Scan for the cell matching the given text and deliver its [x, y] coordinate at center. 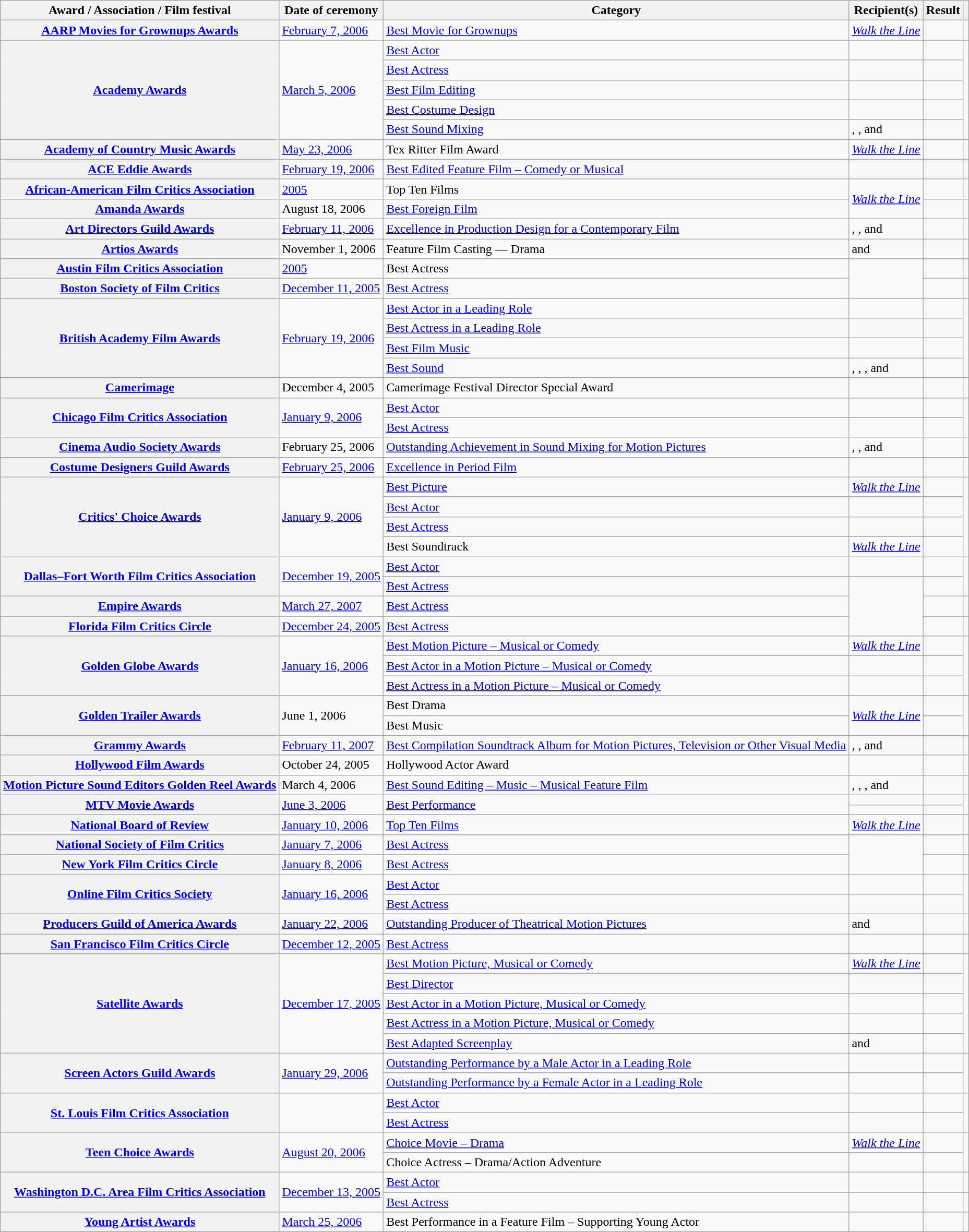
Empire Awards [140, 606]
March 5, 2006 [331, 90]
Academy of Country Music Awards [140, 149]
Best Actor in a Leading Role [616, 308]
St. Louis Film Critics Association [140, 1113]
Satellite Awards [140, 1003]
Best Adapted Screenplay [616, 1043]
Online Film Critics Society [140, 894]
Young Artist Awards [140, 1222]
Grammy Awards [140, 745]
Outstanding Performance by a Female Actor in a Leading Role [616, 1083]
Best Actor in a Motion Picture – Musical or Comedy [616, 666]
October 24, 2005 [331, 765]
Camerimage [140, 388]
Teen Choice Awards [140, 1152]
Motion Picture Sound Editors Golden Reel Awards [140, 785]
Best Director [616, 984]
June 3, 2006 [331, 805]
Choice Movie – Drama [616, 1142]
Best Motion Picture – Musical or Comedy [616, 646]
Best Film Editing [616, 90]
Tex Ritter Film Award [616, 149]
Cinema Audio Society Awards [140, 447]
Golden Trailer Awards [140, 715]
New York Film Critics Circle [140, 864]
Best Sound [616, 368]
Golden Globe Awards [140, 666]
Boston Society of Film Critics [140, 289]
December 17, 2005 [331, 1003]
Hollywood Actor Award [616, 765]
Best Compilation Soundtrack Album for Motion Pictures, Television or Other Visual Media [616, 745]
February 11, 2006 [331, 229]
Best Motion Picture, Musical or Comedy [616, 964]
January 10, 2006 [331, 824]
January 22, 2006 [331, 924]
Dallas–Fort Worth Film Critics Association [140, 576]
Best Sound Editing – Music – Musical Feature Film [616, 785]
Best Costume Design [616, 110]
Producers Guild of America Awards [140, 924]
January 7, 2006 [331, 844]
Outstanding Producer of Theatrical Motion Pictures [616, 924]
December 4, 2005 [331, 388]
Costume Designers Guild Awards [140, 467]
Amanda Awards [140, 209]
March 4, 2006 [331, 785]
March 27, 2007 [331, 606]
December 13, 2005 [331, 1192]
Chicago Film Critics Association [140, 417]
December 24, 2005 [331, 626]
Best Movie for Grownups [616, 30]
Best Foreign Film [616, 209]
January 8, 2006 [331, 864]
Category [616, 10]
Feature Film Casting — Drama [616, 249]
Excellence in Production Design for a Contemporary Film [616, 229]
Outstanding Achievement in Sound Mixing for Motion Pictures [616, 447]
August 20, 2006 [331, 1152]
Recipient(s) [886, 10]
December 11, 2005 [331, 289]
Best Sound Mixing [616, 129]
May 23, 2006 [331, 149]
ACE Eddie Awards [140, 169]
British Academy Film Awards [140, 338]
Best Film Music [616, 348]
March 25, 2006 [331, 1222]
Art Directors Guild Awards [140, 229]
Outstanding Performance by a Male Actor in a Leading Role [616, 1063]
December 12, 2005 [331, 944]
Award / Association / Film festival [140, 10]
Date of ceremony [331, 10]
Austin Film Critics Association [140, 269]
Florida Film Critics Circle [140, 626]
AARP Movies for Grownups Awards [140, 30]
Camerimage Festival Director Special Award [616, 388]
Best Actress in a Motion Picture, Musical or Comedy [616, 1023]
Best Performance [616, 805]
Best Actor in a Motion Picture, Musical or Comedy [616, 1003]
Best Soundtrack [616, 546]
Best Actress in a Leading Role [616, 328]
San Francisco Film Critics Circle [140, 944]
Artios Awards [140, 249]
National Board of Review [140, 824]
January 29, 2006 [331, 1073]
Best Drama [616, 705]
Result [943, 10]
Excellence in Period Film [616, 467]
Hollywood Film Awards [140, 765]
February 11, 2007 [331, 745]
November 1, 2006 [331, 249]
Academy Awards [140, 90]
Choice Actress – Drama/Action Adventure [616, 1162]
Best Performance in a Feature Film – Supporting Young Actor [616, 1222]
MTV Movie Awards [140, 805]
National Society of Film Critics [140, 844]
December 19, 2005 [331, 576]
Washington D.C. Area Film Critics Association [140, 1192]
Best Picture [616, 487]
Best Edited Feature Film – Comedy or Musical [616, 169]
August 18, 2006 [331, 209]
February 7, 2006 [331, 30]
Best Music [616, 725]
Screen Actors Guild Awards [140, 1073]
Best Actress in a Motion Picture – Musical or Comedy [616, 686]
Critics' Choice Awards [140, 517]
June 1, 2006 [331, 715]
African-American Film Critics Association [140, 189]
